Extract the [X, Y] coordinate from the center of the cell holding the provided text.  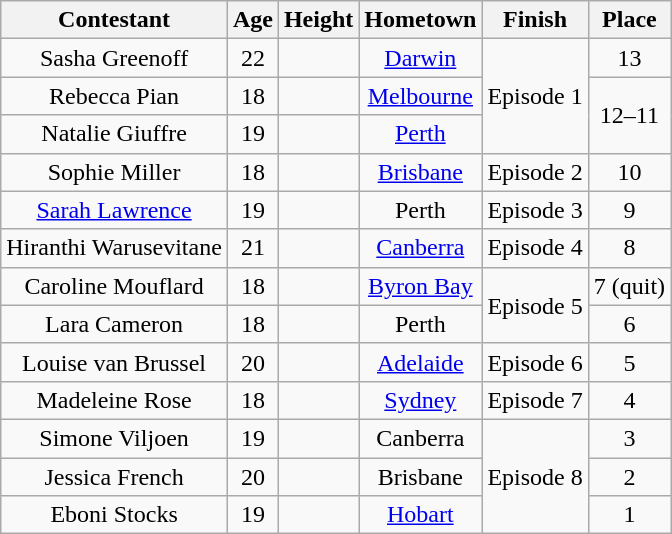
8 [629, 248]
Height [318, 20]
Episode 4 [535, 248]
Episode 5 [535, 305]
3 [629, 438]
9 [629, 210]
Hiranthi Warusevitane [114, 248]
Rebecca Pian [114, 96]
Episode 3 [535, 210]
2 [629, 477]
6 [629, 324]
Caroline Mouflard [114, 286]
Natalie Giuffre [114, 134]
Melbourne [420, 96]
Finish [535, 20]
Contestant [114, 20]
Byron Bay [420, 286]
Episode 6 [535, 362]
22 [252, 58]
Darwin [420, 58]
Hometown [420, 20]
Madeleine Rose [114, 400]
Sophie Miller [114, 172]
4 [629, 400]
5 [629, 362]
Episode 2 [535, 172]
7 (quit) [629, 286]
Louise van Brussel [114, 362]
Lara Cameron [114, 324]
Age [252, 20]
Sasha Greenoff [114, 58]
Simone Viljoen [114, 438]
21 [252, 248]
Hobart [420, 515]
1 [629, 515]
Eboni Stocks [114, 515]
12–11 [629, 115]
13 [629, 58]
Place [629, 20]
Adelaide [420, 362]
Sydney [420, 400]
Sarah Lawrence [114, 210]
10 [629, 172]
Jessica French [114, 477]
Episode 8 [535, 476]
Episode 7 [535, 400]
Episode 1 [535, 96]
